Provide the [X, Y] coordinate of the cell's center where the given text is located.  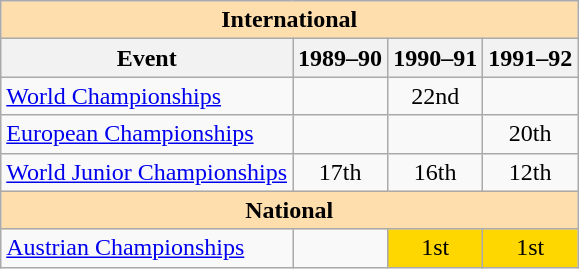
20th [530, 134]
Austrian Championships [147, 248]
22nd [436, 96]
European Championships [147, 134]
World Junior Championships [147, 172]
1989–90 [340, 58]
12th [530, 172]
1990–91 [436, 58]
16th [436, 172]
National [290, 210]
World Championships [147, 96]
International [290, 20]
17th [340, 172]
Event [147, 58]
1991–92 [530, 58]
